Find where the given text appears and provide that cell's center as [x, y] coordinate. 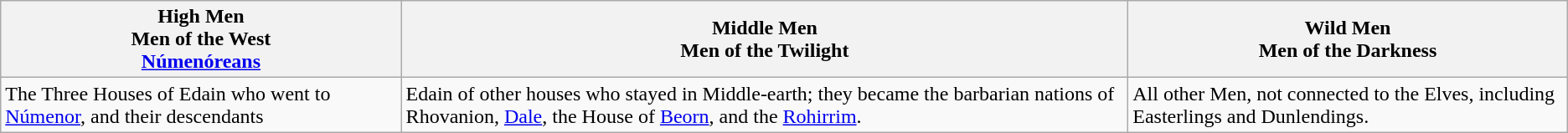
Middle MenMen of the Twilight [765, 39]
Edain of other houses who stayed in Middle-earth; they became the barbarian nations of Rhovanion, Dale, the House of Beorn, and the Rohirrim. [765, 105]
High MenMen of the WestNúmenóreans [201, 39]
All other Men, not connected to the Elves, including Easterlings and Dunlendings. [1349, 105]
Wild MenMen of the Darkness [1349, 39]
The Three Houses of Edain who went to Númenor, and their descendants [201, 105]
